Locate the cell with the specified text and output its [x, y] center coordinate. 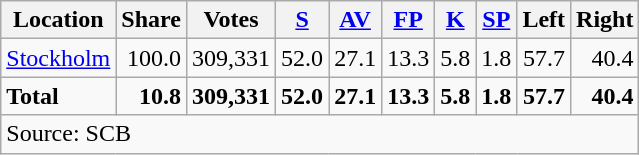
Share [152, 20]
100.0 [152, 58]
S [302, 20]
Left [544, 20]
Votes [230, 20]
Right [605, 20]
K [456, 20]
FP [408, 20]
Source: SCB [320, 134]
Total [58, 96]
Location [58, 20]
SP [496, 20]
10.8 [152, 96]
Stockholm [58, 58]
AV [356, 20]
